Search for the cell housing the specified text and yield its (x, y) center coordinate. 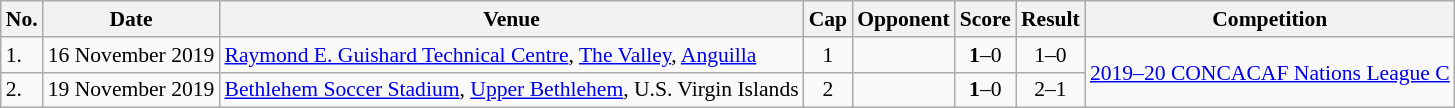
2 (828, 90)
Bethlehem Soccer Stadium, Upper Bethlehem, U.S. Virgin Islands (511, 90)
Venue (511, 19)
Date (132, 19)
Raymond E. Guishard Technical Centre, The Valley, Anguilla (511, 55)
16 November 2019 (132, 55)
2. (22, 90)
Cap (828, 19)
Score (986, 19)
Competition (1270, 19)
No. (22, 19)
1 (828, 55)
2–1 (1050, 90)
19 November 2019 (132, 90)
Opponent (904, 19)
Result (1050, 19)
2019–20 CONCACAF Nations League C (1270, 72)
1. (22, 55)
